Provide the (X, Y) coordinate of the cell's center where the given text is located.  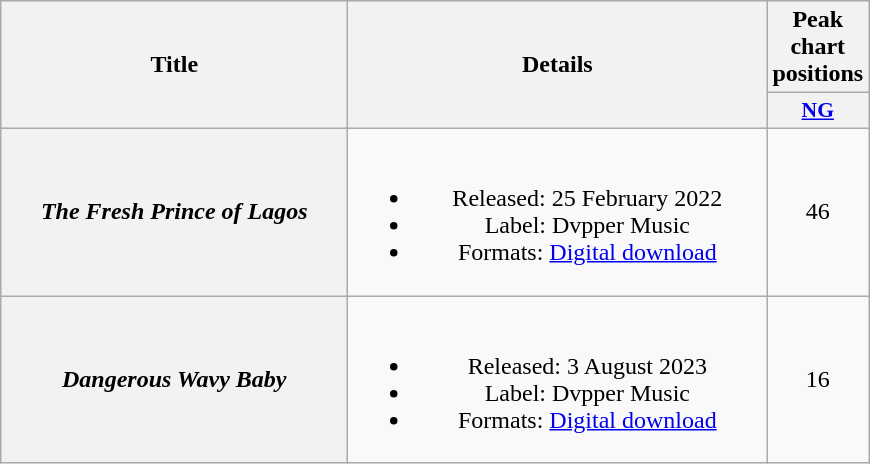
Title (174, 65)
Released: 3 August 2023Label: Dvpper MusicFormats: Digital download (558, 380)
Peak chart positions (818, 47)
Released: 25 February 2022Label: Dvpper MusicFormats: Digital download (558, 212)
16 (818, 380)
Details (558, 65)
The Fresh Prince of Lagos (174, 212)
46 (818, 212)
NG (818, 111)
Dangerous Wavy Baby (174, 380)
